Return [x, y] of the center of cell containing provided text 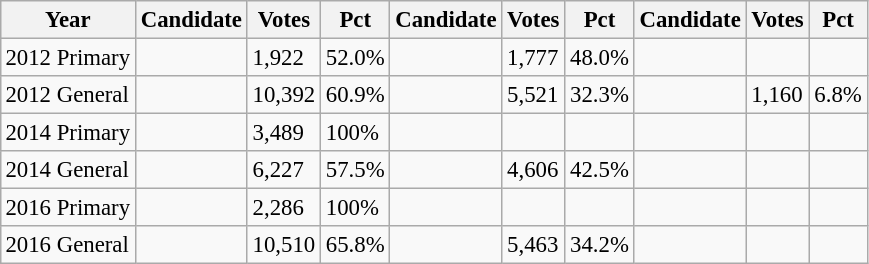
10,392 [284, 95]
2014 General [68, 170]
60.9% [356, 95]
2016 Primary [68, 208]
52.0% [356, 57]
1,777 [534, 57]
34.2% [600, 245]
1,160 [778, 95]
6,227 [284, 170]
57.5% [356, 170]
2012 General [68, 95]
48.0% [600, 57]
4,606 [534, 170]
2012 Primary [68, 57]
2,286 [284, 208]
6.8% [838, 95]
10,510 [284, 245]
5,463 [534, 245]
Year [68, 20]
32.3% [600, 95]
1,922 [284, 57]
42.5% [600, 170]
65.8% [356, 245]
2014 Primary [68, 133]
2016 General [68, 245]
3,489 [284, 133]
5,521 [534, 95]
